Find where the given text appears and provide that cell's center as (x, y) coordinate. 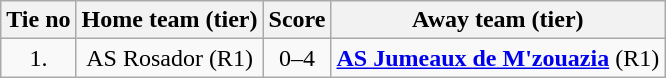
1. (38, 58)
Home team (tier) (170, 20)
Tie no (38, 20)
AS Rosador (R1) (170, 58)
AS Jumeaux de M'zouazia (R1) (498, 58)
0–4 (297, 58)
Score (297, 20)
Away team (tier) (498, 20)
